Return [X, Y] of the center of cell containing provided text 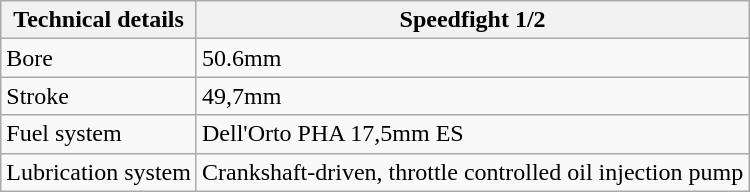
Dell'Orto PHA 17,5mm ES [472, 134]
Bore [99, 58]
Speedfight 1/2 [472, 20]
Stroke [99, 96]
50.6mm [472, 58]
Lubrication system [99, 172]
Technical details [99, 20]
Crankshaft-driven, throttle controlled oil injection pump [472, 172]
49,7mm [472, 96]
Fuel system [99, 134]
